Output the (X, Y) coordinate of the center of the cell containing the given text.  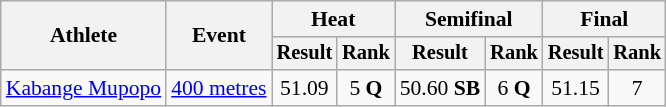
5 Q (366, 88)
51.15 (576, 88)
6 Q (514, 88)
Heat (334, 19)
Athlete (84, 36)
51.09 (305, 88)
Kabange Mupopo (84, 88)
50.60 SB (440, 88)
Final (604, 19)
Semifinal (469, 19)
400 metres (218, 88)
7 (637, 88)
Event (218, 36)
